Identify which cell holds the provided text, then report its [x, y] central coordinate. 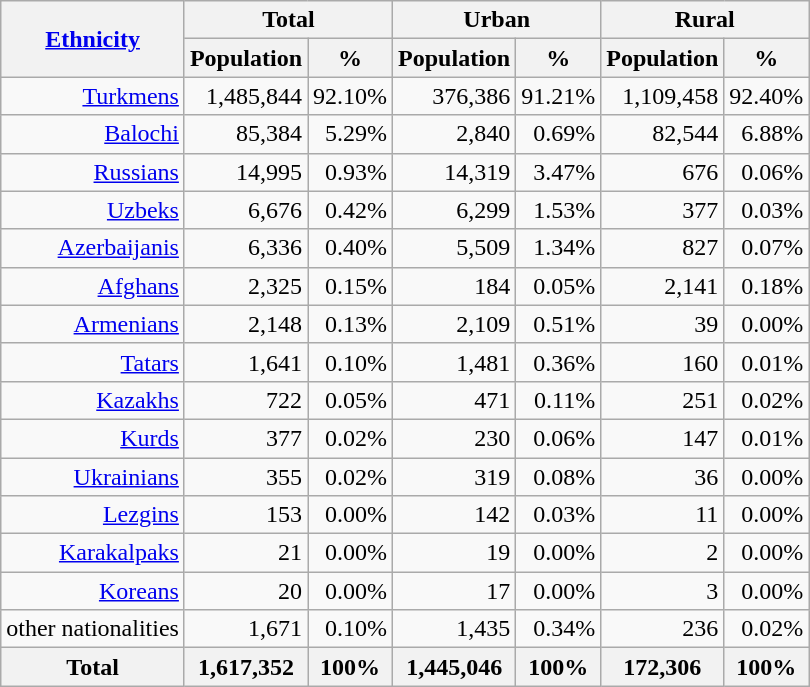
20 [246, 591]
0.93% [350, 172]
1,109,458 [662, 96]
Afghans [93, 286]
11 [662, 515]
Ethnicity [93, 39]
142 [454, 515]
19 [454, 553]
0.13% [350, 324]
0.07% [766, 248]
Karakalpaks [93, 553]
2,109 [454, 324]
147 [662, 438]
0.69% [558, 134]
1.53% [558, 210]
92.10% [350, 96]
Kurds [93, 438]
184 [454, 286]
2,141 [662, 286]
0.18% [766, 286]
1,445,046 [454, 667]
82,544 [662, 134]
14,995 [246, 172]
827 [662, 248]
236 [662, 629]
319 [454, 477]
14,319 [454, 172]
Turkmens [93, 96]
471 [454, 400]
376,386 [454, 96]
1,481 [454, 362]
6.88% [766, 134]
3 [662, 591]
Russians [93, 172]
6,676 [246, 210]
Azerbaijanis [93, 248]
0.08% [558, 477]
676 [662, 172]
other nationalities [93, 629]
Urban [497, 20]
21 [246, 553]
6,299 [454, 210]
Balochi [93, 134]
230 [454, 438]
Koreans [93, 591]
160 [662, 362]
251 [662, 400]
Ukrainians [93, 477]
0.36% [558, 362]
36 [662, 477]
Kazakhs [93, 400]
3.47% [558, 172]
172,306 [662, 667]
92.40% [766, 96]
0.40% [350, 248]
722 [246, 400]
1,435 [454, 629]
355 [246, 477]
2 [662, 553]
6,336 [246, 248]
0.42% [350, 210]
1,641 [246, 362]
17 [454, 591]
91.21% [558, 96]
0.11% [558, 400]
39 [662, 324]
Lezgins [93, 515]
2,325 [246, 286]
85,384 [246, 134]
Rural [705, 20]
1,617,352 [246, 667]
Uzbeks [93, 210]
1.34% [558, 248]
5,509 [454, 248]
5.29% [350, 134]
0.34% [558, 629]
1,485,844 [246, 96]
0.51% [558, 324]
Armenians [93, 324]
2,148 [246, 324]
1,671 [246, 629]
153 [246, 515]
Tatars [93, 362]
0.15% [350, 286]
2,840 [454, 134]
